Return [x, y] of the center of cell containing provided text 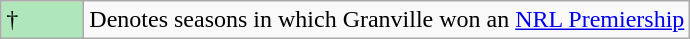
Denotes seasons in which Granville won an NRL Premiership [387, 20]
† [42, 20]
